Scan for the cell matching the given text and deliver its (X, Y) coordinate at center. 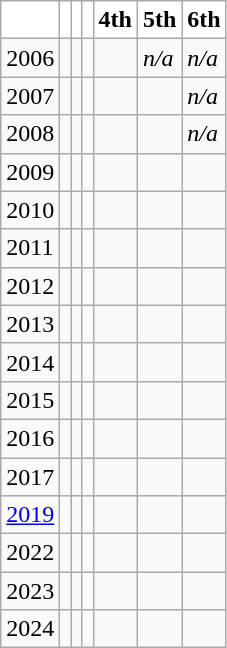
2016 (30, 438)
2014 (30, 362)
6th (204, 20)
2012 (30, 286)
2010 (30, 210)
2017 (30, 477)
2008 (30, 134)
2022 (30, 553)
2019 (30, 515)
2023 (30, 591)
2015 (30, 400)
2024 (30, 629)
2013 (30, 324)
2011 (30, 248)
5th (159, 20)
2009 (30, 172)
2006 (30, 58)
2007 (30, 96)
4th (115, 20)
